Detect which cell encompasses the target text, then output its (X, Y) center coordinate. 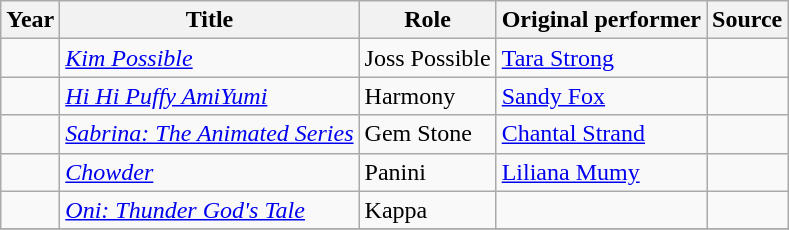
Title (210, 20)
Role (428, 20)
Kappa (428, 210)
Tara Strong (601, 58)
Joss Possible (428, 58)
Sabrina: The Animated Series (210, 134)
Liliana Mumy (601, 172)
Panini (428, 172)
Chantal Strand (601, 134)
Gem Stone (428, 134)
Sandy Fox (601, 96)
Oni: Thunder God's Tale (210, 210)
Harmony (428, 96)
Hi Hi Puffy AmiYumi (210, 96)
Chowder (210, 172)
Year (30, 20)
Kim Possible (210, 58)
Source (746, 20)
Original performer (601, 20)
